Pinpoint the cell where the given text exists, returning its (x, y) midpoint coordinate. 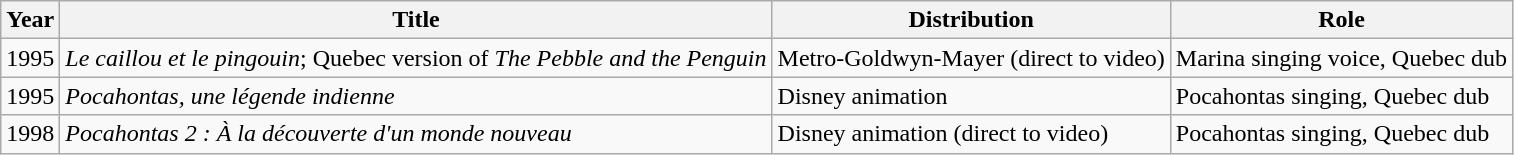
Disney animation (direct to video) (971, 134)
Title (416, 20)
1998 (30, 134)
Marina singing voice, Quebec dub (1341, 58)
Role (1341, 20)
Pocahontas 2 : À la découverte d'un monde nouveau (416, 134)
Metro-Goldwyn-Mayer (direct to video) (971, 58)
Year (30, 20)
Disney animation (971, 96)
Distribution (971, 20)
Le caillou et le pingouin; Quebec version of The Pebble and the Penguin (416, 58)
Pocahontas, une légende indienne (416, 96)
